For the text-containing cell, return its midpoint in (X, Y) coordinate format. 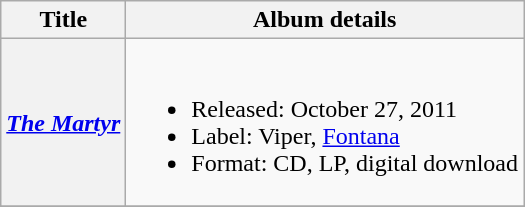
Album details (325, 20)
Title (64, 20)
The Martyr (64, 122)
Released: October 27, 2011Label: Viper, FontanaFormat: CD, LP, digital download (325, 122)
